Return [x, y] of the center of cell containing provided text 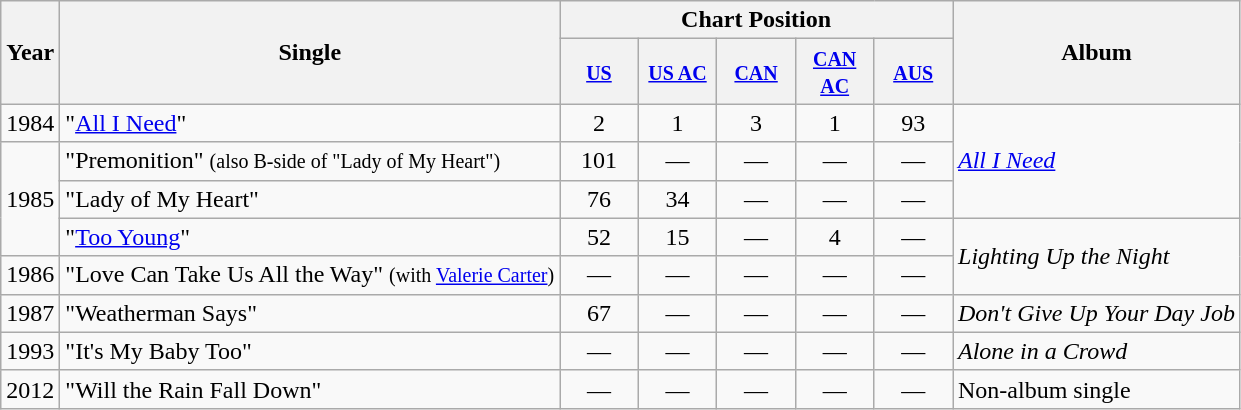
1993 [30, 351]
CAN AC [834, 72]
2012 [30, 389]
3 [756, 123]
Lighting Up the Night [1096, 256]
52 [600, 237]
"Too Young" [310, 237]
Chart Position [756, 20]
Don't Give Up Your Day Job [1096, 313]
15 [678, 237]
2 [600, 123]
1987 [30, 313]
1985 [30, 199]
76 [600, 199]
"Will the Rain Fall Down" [310, 389]
1984 [30, 123]
US AC [678, 72]
"Love Can Take Us All the Way" (with Valerie Carter) [310, 275]
4 [834, 237]
"All I Need" [310, 123]
"Weatherman Says" [310, 313]
"Premonition" (also B-side of "Lady of My Heart") [310, 161]
"Lady of My Heart" [310, 199]
34 [678, 199]
1986 [30, 275]
AUS [914, 72]
All I Need [1096, 161]
Alone in a Crowd [1096, 351]
67 [600, 313]
Single [310, 52]
CAN [756, 72]
US [600, 72]
101 [600, 161]
Album [1096, 52]
"It's My Baby Too" [310, 351]
93 [914, 123]
Year [30, 52]
Non-album single [1096, 389]
